Detect which cell encompasses the target text, then output its [x, y] center coordinate. 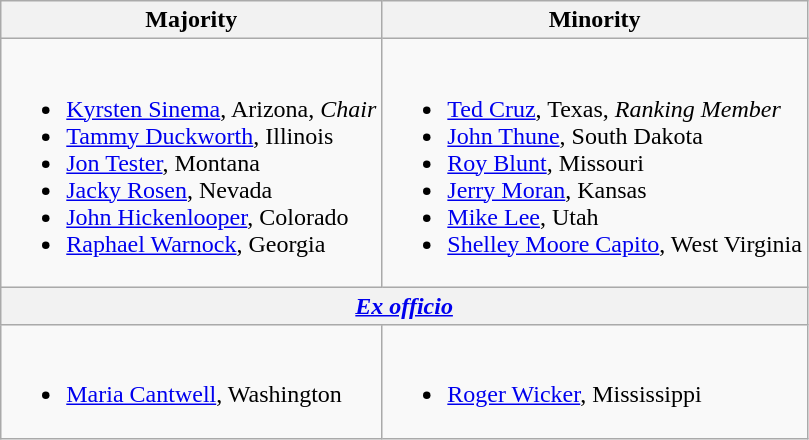
Roger Wicker, Mississippi [595, 382]
Ted Cruz, Texas, Ranking MemberJohn Thune, South DakotaRoy Blunt, MissouriJerry Moran, KansasMike Lee, UtahShelley Moore Capito, West Virginia [595, 163]
Majority [192, 20]
Maria Cantwell, Washington [192, 382]
Minority [595, 20]
Ex officio [404, 306]
Kyrsten Sinema, Arizona, ChairTammy Duckworth, IllinoisJon Tester, MontanaJacky Rosen, NevadaJohn Hickenlooper, ColoradoRaphael Warnock, Georgia [192, 163]
